From the cell containing the given text, extract its center point as [X, Y] coordinate. 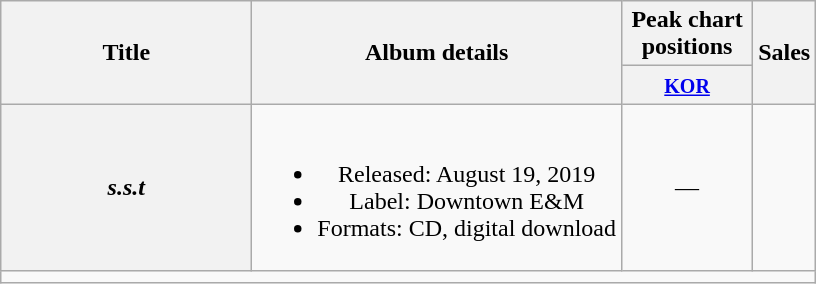
— [688, 188]
KOR [688, 85]
s.s.t [126, 188]
Album details [437, 52]
Sales [784, 52]
Peak chart positions [688, 34]
Title [126, 52]
Released: August 19, 2019Label: Downtown E&MFormats: CD, digital download [437, 188]
